Return the (X, Y) coordinate for the center point of the cell that contains the specified text.  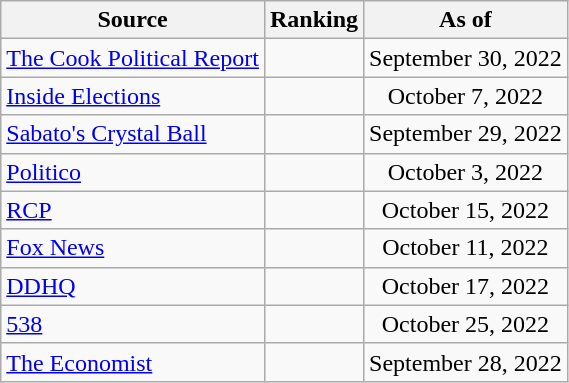
Fox News (133, 248)
October 15, 2022 (466, 210)
DDHQ (133, 286)
September 30, 2022 (466, 58)
September 29, 2022 (466, 134)
RCP (133, 210)
October 11, 2022 (466, 248)
The Cook Political Report (133, 58)
October 25, 2022 (466, 324)
The Economist (133, 362)
538 (133, 324)
Ranking (314, 20)
October 17, 2022 (466, 286)
Inside Elections (133, 96)
September 28, 2022 (466, 362)
Sabato's Crystal Ball (133, 134)
As of (466, 20)
Source (133, 20)
Politico (133, 172)
October 3, 2022 (466, 172)
October 7, 2022 (466, 96)
